Scan for the cell matching the given text and deliver its (X, Y) coordinate at center. 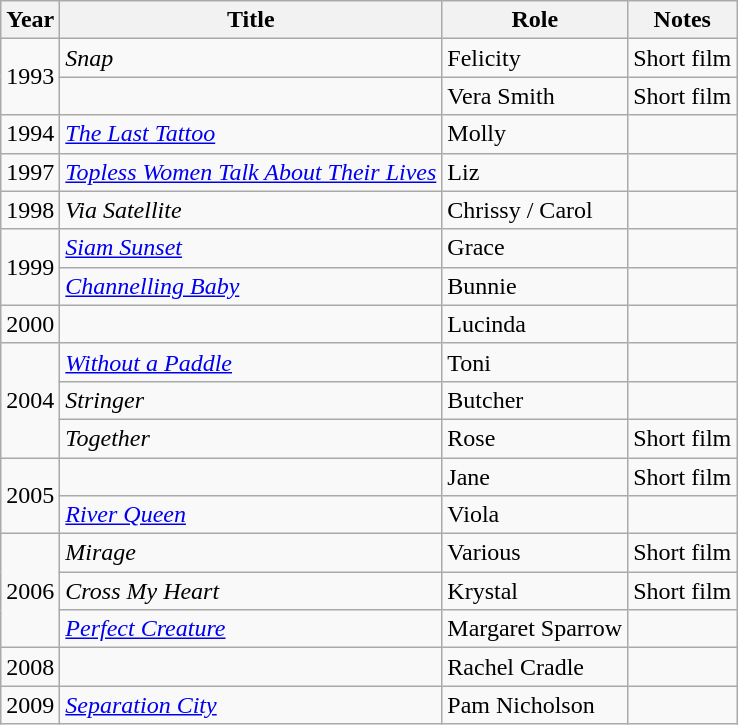
1993 (30, 77)
2005 (30, 496)
Molly (535, 134)
Bunnie (535, 286)
Liz (535, 172)
Margaret Sparrow (535, 629)
Stringer (251, 400)
Various (535, 553)
Together (251, 438)
Channelling Baby (251, 286)
Title (251, 20)
Viola (535, 515)
Jane (535, 477)
2006 (30, 591)
Snap (251, 58)
Perfect Creature (251, 629)
Felicity (535, 58)
1997 (30, 172)
Rose (535, 438)
The Last Tattoo (251, 134)
Krystal (535, 591)
Notes (682, 20)
2008 (30, 667)
Cross My Heart (251, 591)
Lucinda (535, 324)
1998 (30, 210)
Pam Nicholson (535, 705)
Separation City (251, 705)
Toni (535, 362)
Grace (535, 248)
Butcher (535, 400)
Role (535, 20)
Vera Smith (535, 96)
Without a Paddle (251, 362)
Topless Women Talk About Their Lives (251, 172)
1994 (30, 134)
Via Satellite (251, 210)
2000 (30, 324)
Rachel Cradle (535, 667)
Chrissy / Carol (535, 210)
1999 (30, 267)
2009 (30, 705)
River Queen (251, 515)
Year (30, 20)
2004 (30, 400)
Siam Sunset (251, 248)
Mirage (251, 553)
